Detect which cell encompasses the target text, then output its [x, y] center coordinate. 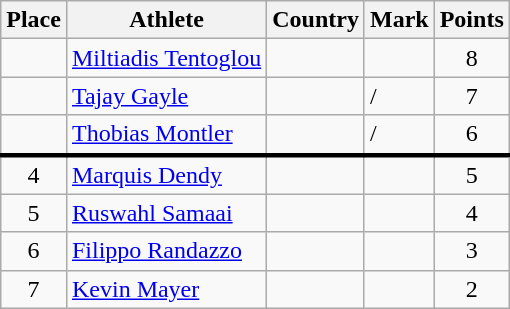
Country [316, 20]
Mark [399, 20]
2 [472, 289]
Filippo Randazzo [166, 251]
Thobias Montler [166, 135]
Ruswahl Samaai [166, 213]
3 [472, 251]
Place [34, 20]
Tajay Gayle [166, 96]
Athlete [166, 20]
8 [472, 58]
Miltiadis Tentoglou [166, 58]
Kevin Mayer [166, 289]
Marquis Dendy [166, 174]
Points [472, 20]
